Return (x, y) of the center of cell containing provided text 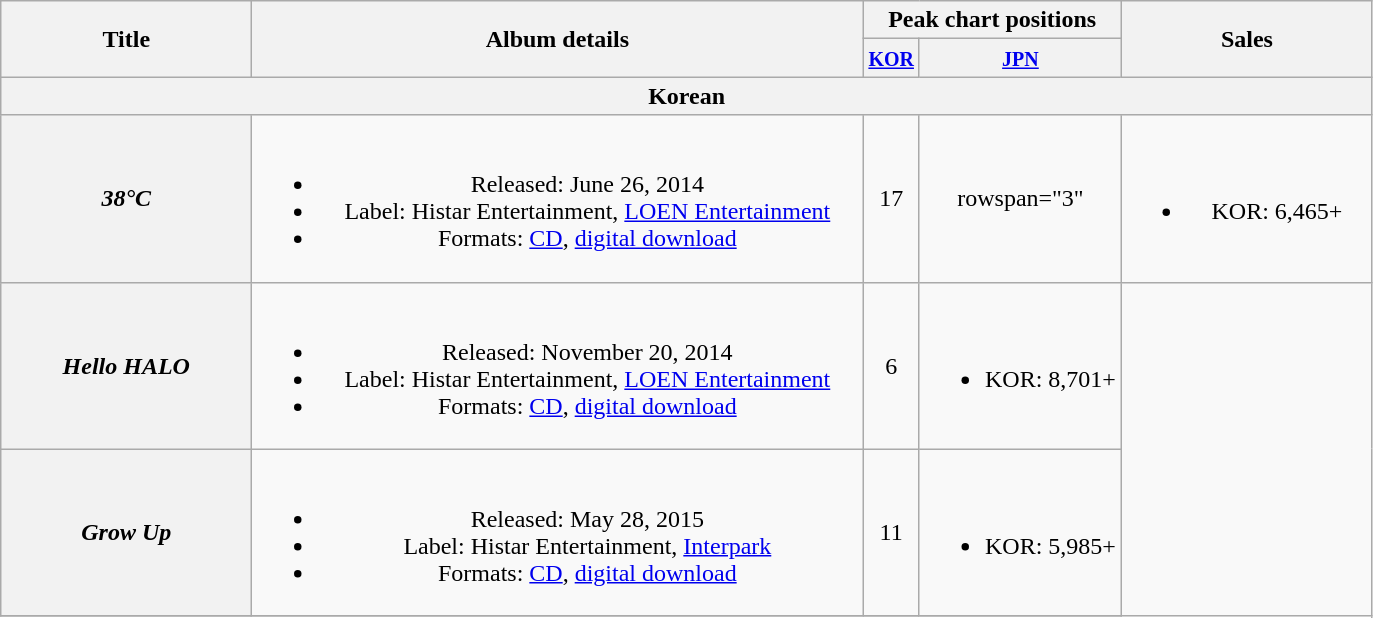
Sales (1246, 39)
Released: May 28, 2015Label: Histar Entertainment, InterparkFormats: CD, digital download (558, 532)
KOR: 5,985+ (1020, 532)
KOR (892, 58)
KOR: 8,701+ (1020, 366)
Title (126, 39)
38°C (126, 198)
Released: November 20, 2014Label: Histar Entertainment, LOEN EntertainmentFormats: CD, digital download (558, 366)
Album details (558, 39)
JPN (1020, 58)
Hello HALO (126, 366)
Released: June 26, 2014Label: Histar Entertainment, LOEN EntertainmentFormats: CD, digital download (558, 198)
Korean (687, 96)
17 (892, 198)
Grow Up (126, 532)
11 (892, 532)
KOR: 6,465+ (1246, 198)
rowspan="3" (1020, 198)
Peak chart positions (992, 20)
6 (892, 366)
